Return the (x, y) coordinate for the center point of the cell that contains the specified text.  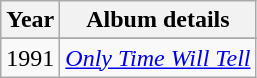
Only Time Will Tell (158, 58)
Year (30, 20)
1991 (30, 58)
Album details (158, 20)
